Identify which cell holds the provided text, then report its [X, Y] central coordinate. 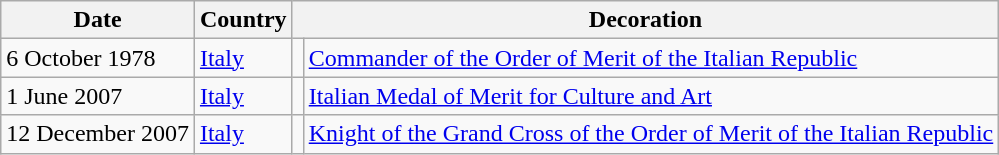
6 October 1978 [98, 58]
Commander of the Order of Merit of the Italian Republic [651, 58]
1 June 2007 [98, 96]
Decoration [646, 20]
Date [98, 20]
12 December 2007 [98, 134]
Italian Medal of Merit for Culture and Art [651, 96]
Knight of the Grand Cross of the Order of Merit of the Italian Republic [651, 134]
Country [243, 20]
